Pinpoint the cell where the given text exists, returning its (x, y) midpoint coordinate. 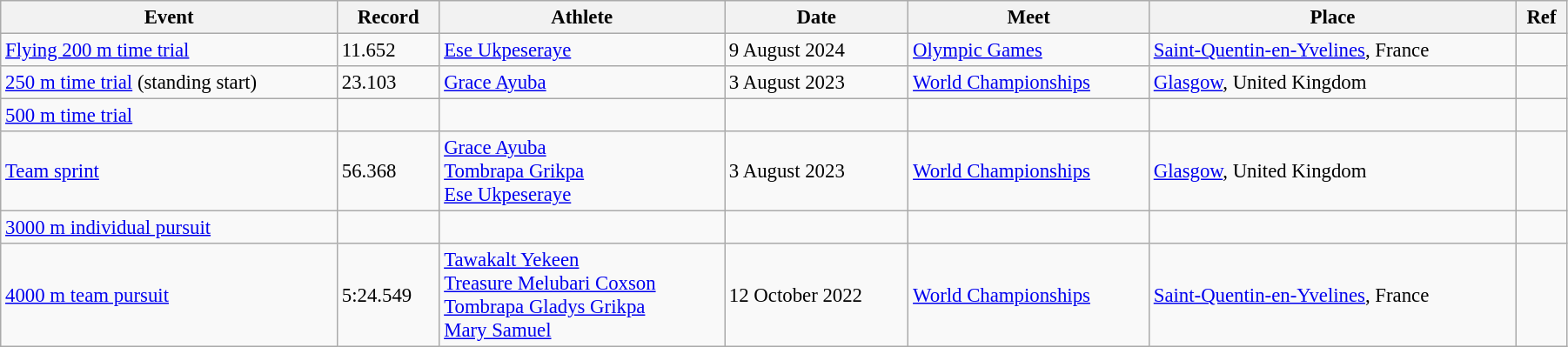
Event (169, 17)
Place (1332, 17)
Olympic Games (1029, 50)
Date (816, 17)
Meet (1029, 17)
3000 m individual pursuit (169, 228)
Tawakalt YekeenTreasure Melubari CoxsonTombrapa Gladys GrikpaMary Samuel (582, 296)
Ref (1542, 17)
23.103 (388, 83)
12 October 2022 (816, 296)
11.652 (388, 50)
56.368 (388, 171)
Flying 200 m time trial (169, 50)
Record (388, 17)
Grace Ayuba (582, 83)
9 August 2024 (816, 50)
250 m time trial (standing start) (169, 83)
Ese Ukpeseraye (582, 50)
Grace AyubaTombrapa GrikpaEse Ukpeseraye (582, 171)
Athlete (582, 17)
5:24.549 (388, 296)
Team sprint (169, 171)
500 m time trial (169, 116)
4000 m team pursuit (169, 296)
